Identify which cell holds the provided text, then report its [X, Y] central coordinate. 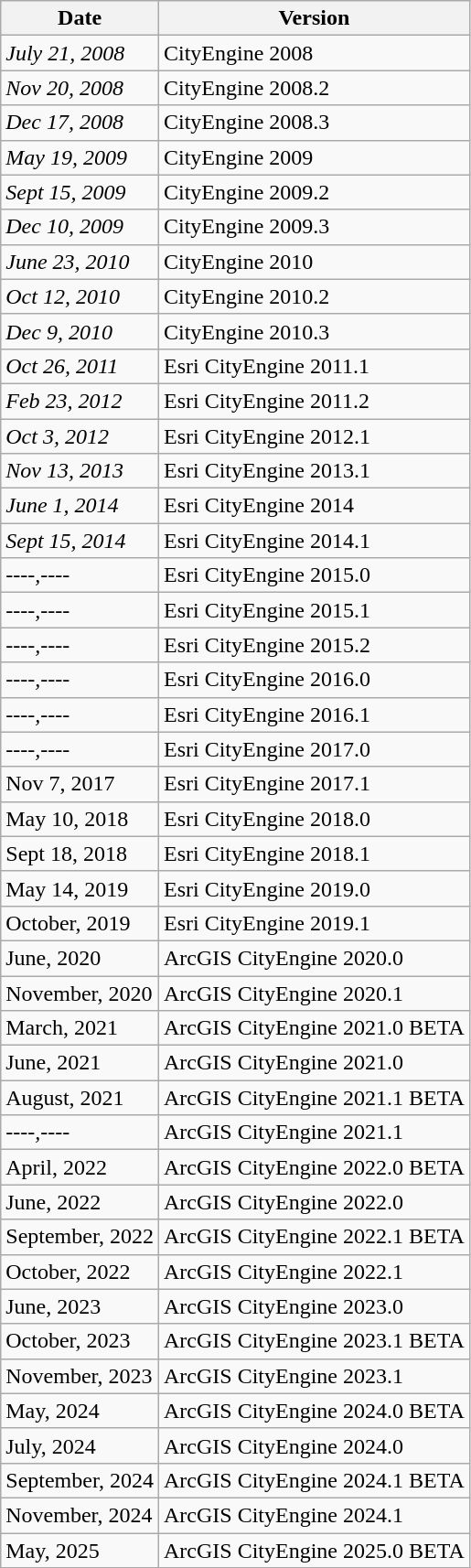
ArcGIS CityEngine 2023.0 [314, 1306]
Esri CityEngine 2018.1 [314, 854]
May 14, 2019 [80, 888]
ArcGIS CityEngine 2022.1 BETA [314, 1237]
Nov 20, 2008 [80, 88]
Oct 26, 2011 [80, 366]
ArcGIS CityEngine 2024.0 [314, 1445]
June, 2023 [80, 1306]
Esri CityEngine 2011.2 [314, 401]
Esri CityEngine 2011.1 [314, 366]
ArcGIS CityEngine 2024.0 BETA [314, 1411]
ArcGIS CityEngine 2023.1 [314, 1376]
May 19, 2009 [80, 157]
ArcGIS CityEngine 2020.0 [314, 958]
CityEngine 2009.2 [314, 192]
Esri CityEngine 2016.0 [314, 680]
Esri CityEngine 2017.0 [314, 749]
Sept 18, 2018 [80, 854]
ArcGIS CityEngine 2023.1 BETA [314, 1341]
ArcGIS CityEngine 2021.0 [314, 1063]
CityEngine 2009.3 [314, 227]
Esri CityEngine 2016.1 [314, 714]
Esri CityEngine 2014 [314, 506]
Oct 12, 2010 [80, 296]
ArcGIS CityEngine 2021.1 [314, 1133]
CityEngine 2010.2 [314, 296]
Date [80, 18]
ArcGIS CityEngine 2020.1 [314, 993]
June 23, 2010 [80, 262]
Nov 13, 2013 [80, 471]
May, 2025 [80, 1551]
Esri CityEngine 2015.1 [314, 610]
Esri CityEngine 2013.1 [314, 471]
June 1, 2014 [80, 506]
CityEngine 2010 [314, 262]
ArcGIS CityEngine 2021.0 BETA [314, 1028]
September, 2024 [80, 1480]
Dec 9, 2010 [80, 331]
CityEngine 2009 [314, 157]
August, 2021 [80, 1098]
June, 2020 [80, 958]
October, 2022 [80, 1272]
March, 2021 [80, 1028]
October, 2023 [80, 1341]
ArcGIS CityEngine 2021.1 BETA [314, 1098]
November, 2024 [80, 1515]
Esri CityEngine 2012.1 [314, 436]
Sept 15, 2014 [80, 541]
June, 2021 [80, 1063]
ArcGIS CityEngine 2022.1 [314, 1272]
Esri CityEngine 2015.2 [314, 645]
May 10, 2018 [80, 819]
CityEngine 2008.3 [314, 123]
Version [314, 18]
May, 2024 [80, 1411]
Esri CityEngine 2015.0 [314, 575]
November, 2023 [80, 1376]
October, 2019 [80, 923]
Sept 15, 2009 [80, 192]
CityEngine 2010.3 [314, 331]
ArcGIS CityEngine 2024.1 [314, 1515]
July 21, 2008 [80, 53]
ArcGIS CityEngine 2022.0 BETA [314, 1167]
Dec 17, 2008 [80, 123]
Esri CityEngine 2019.0 [314, 888]
ArcGIS CityEngine 2022.0 [314, 1202]
ArcGIS CityEngine 2024.1 BETA [314, 1480]
Oct 3, 2012 [80, 436]
CityEngine 2008.2 [314, 88]
Esri CityEngine 2019.1 [314, 923]
July, 2024 [80, 1445]
April, 2022 [80, 1167]
CityEngine 2008 [314, 53]
Dec 10, 2009 [80, 227]
November, 2020 [80, 993]
September, 2022 [80, 1237]
Nov 7, 2017 [80, 784]
Esri CityEngine 2014.1 [314, 541]
Esri CityEngine 2017.1 [314, 784]
Feb 23, 2012 [80, 401]
ArcGIS CityEngine 2025.0 BETA [314, 1551]
Esri CityEngine 2018.0 [314, 819]
June, 2022 [80, 1202]
